Search for the cell housing the specified text and yield its [x, y] center coordinate. 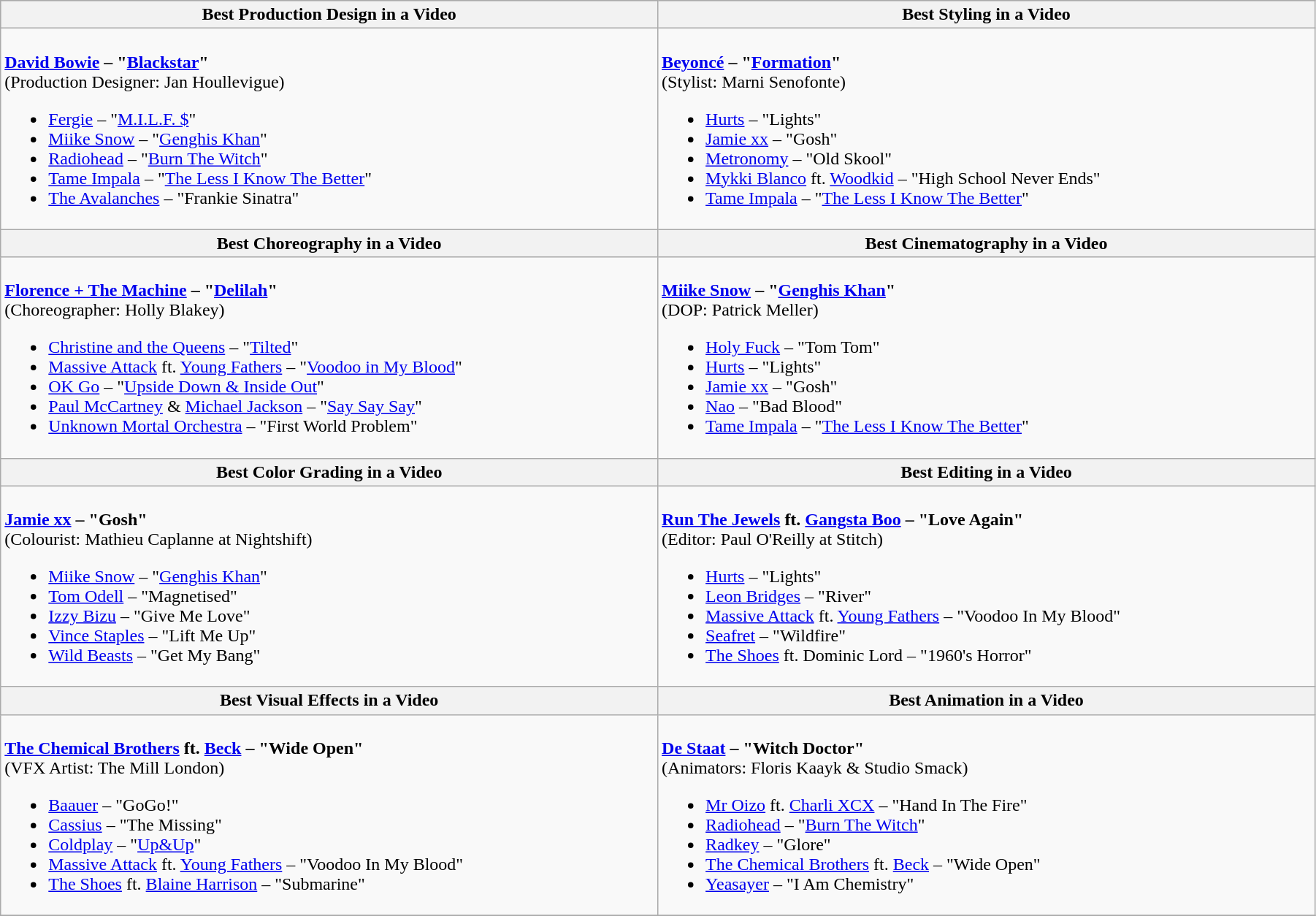
Best Styling in a Video [987, 15]
Best Production Design in a Video [329, 15]
Best Color Grading in a Video [329, 472]
Best Animation in a Video [987, 701]
Best Editing in a Video [987, 472]
Best Cinematography in a Video [987, 243]
Best Choreography in a Video [329, 243]
Best Visual Effects in a Video [329, 701]
